Pinpoint the cell where the given text exists, returning its [X, Y] midpoint coordinate. 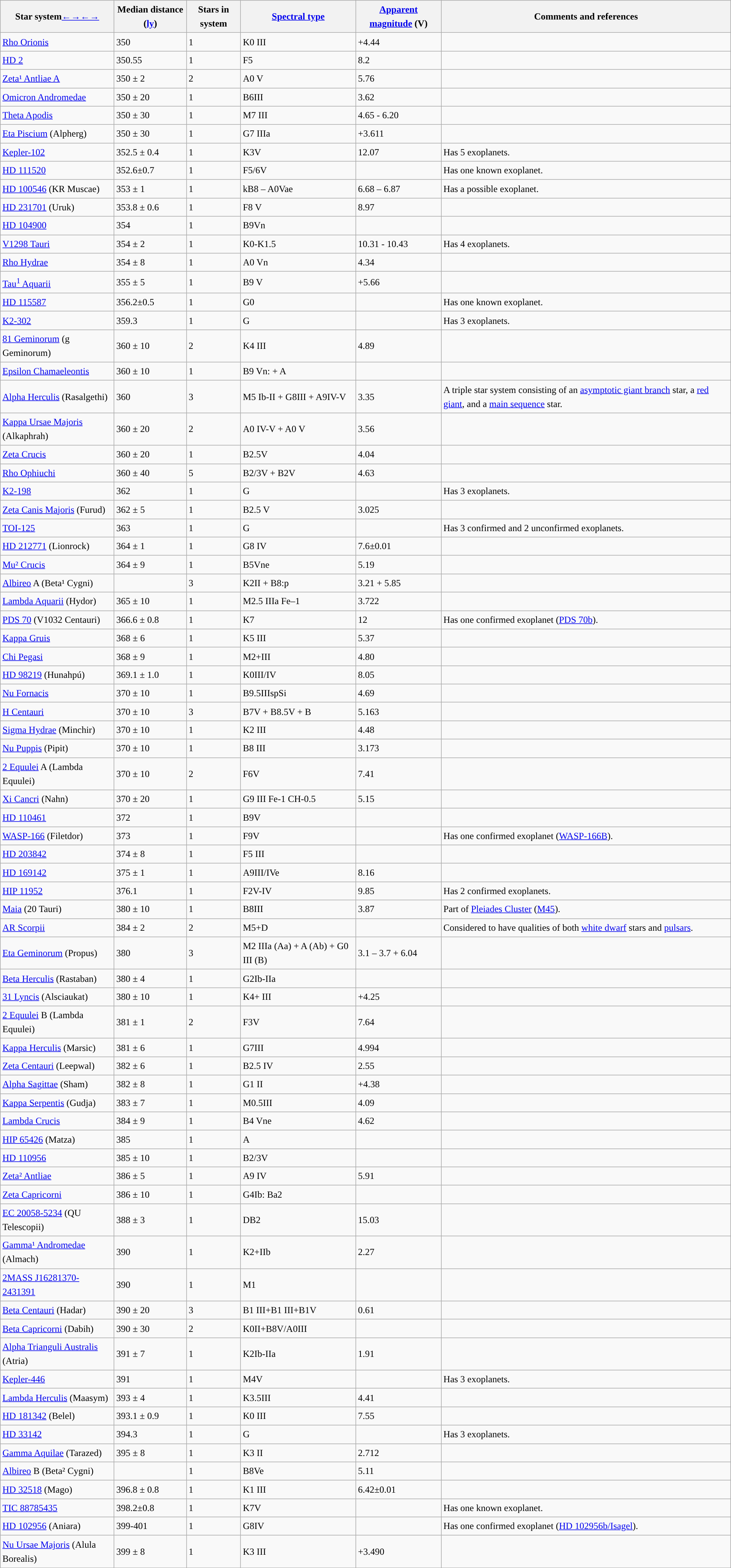
Rho Hydrae [57, 262]
B2.5 IV [298, 1066]
7.41 [398, 773]
Theta Apodis [57, 116]
M5 Ib-II + G8III + A9IV-V [298, 396]
HD 2 [57, 60]
Considered to have qualities of both white dwarf stars and pulsars. [586, 928]
Has a possible exoplanet. [586, 189]
382 ± 8 [150, 1084]
B7V + B8.5V + B [298, 712]
Alpha Trianguli Australis (Atria) [57, 1354]
Spectral type [298, 16]
12.07 [398, 152]
Has 3 confirmed and 2 unconfirmed exoplanets. [586, 528]
391 ± 7 [150, 1354]
384 ± 9 [150, 1121]
4.41 [398, 1398]
354 ± 8 [150, 262]
Rho Orionis [57, 42]
+3.611 [398, 133]
K3.5III [298, 1398]
398.2±0.8 [150, 1508]
4.89 [398, 346]
K2II + B8:p [298, 583]
383 ± 7 [150, 1103]
HIP 65426 (Matza) [57, 1140]
Chi Pegasi [57, 656]
K0-K1.5 [298, 244]
2.55 [398, 1066]
399-401 [150, 1526]
356.2±0.5 [150, 302]
EC 20058-5234 (QU Telescopii) [57, 1220]
H Centauri [57, 712]
350 ± 20 [150, 97]
4.65 - 6.20 [398, 116]
4.994 [398, 1047]
TOI-125 [57, 528]
F8 V [298, 207]
G8 IV [298, 546]
7.6±0.01 [398, 546]
DB2 [298, 1220]
362 ± 5 [150, 510]
382 ± 6 [150, 1066]
8.97 [398, 207]
G4Ib: Ba2 [298, 1194]
M2.5 IIIa Fe–1 [298, 602]
7.55 [398, 1416]
K2+IIb [298, 1253]
G1 II [298, 1084]
HD 110461 [57, 817]
Beta Herculis (Rastaban) [57, 979]
359.3 [150, 321]
Comments and references [586, 16]
B9 Vn: + A [298, 372]
HD 104900 [57, 226]
4.62 [398, 1121]
B9 V [298, 283]
Omicron Andromedae [57, 97]
2MASS J16281370-2431391 [57, 1285]
Zeta² Antliae [57, 1176]
K2-198 [57, 491]
G9 III Fe-1 CH-0.5 [298, 799]
Kappa Herculis (Marsic) [57, 1047]
3.56 [398, 429]
4.69 [398, 693]
kB8 – A0Vae [298, 189]
393.1 ± 0.9 [150, 1416]
A9III/IVe [298, 873]
F6V [298, 773]
M5+D [298, 928]
12 [398, 620]
+5.66 [398, 283]
A0 V [298, 79]
Alpha Herculis (Rasalgethi) [57, 396]
Has 4 exoplanets. [586, 244]
HD 33142 [57, 1435]
4.09 [398, 1103]
Beta Capricorni (Dabih) [57, 1328]
Albireo B (Beta² Cygni) [57, 1471]
V1298 Tauri [57, 244]
Eta Piscium (Alpherg) [57, 133]
F3V [298, 1022]
HD 110956 [57, 1157]
K0III/IV [298, 675]
5.15 [398, 799]
8.05 [398, 675]
Has one confirmed exoplanet (HD 102956b/Isagel). [586, 1526]
350 ± 2 [150, 79]
Mu² Crucis [57, 564]
Sigma Hydrae (Minchir) [57, 730]
B9.5IIIspSi [298, 693]
364 ± 9 [150, 564]
15.03 [398, 1220]
M2 IIIa (Aa) + A (Ab) + G0 III (B) [298, 953]
+4.38 [398, 1084]
F5 III [298, 854]
HD 100546 (KR Muscae) [57, 189]
393 ± 4 [150, 1398]
386 ± 5 [150, 1176]
350.55 [150, 60]
5 [214, 473]
384 ± 2 [150, 928]
10.31 - 10.43 [398, 244]
4.63 [398, 473]
386 ± 10 [150, 1194]
0.61 [398, 1310]
HD 231701 (Uruk) [57, 207]
360 [150, 396]
395 ± 8 [150, 1452]
Albireo A (Beta¹ Cygni) [57, 583]
Kappa Ursae Majoris (Alkaphrah) [57, 429]
Lambda Aquarii (Hydor) [57, 602]
373 [150, 836]
2.712 [398, 1452]
385 ± 10 [150, 1157]
A0 Vn [298, 262]
B2.5V [298, 454]
HD 181342 (Belel) [57, 1416]
K0II+B8V/A0III [298, 1328]
F9V [298, 836]
3.62 [398, 97]
Rho Ophiuchi [57, 473]
365 ± 10 [150, 602]
B6III [298, 97]
352.6±0.7 [150, 170]
3.35 [398, 396]
Zeta Canis Majoris (Furud) [57, 510]
353 ± 1 [150, 189]
F2V-IV [298, 891]
Nu Ursae Majoris (Alula Borealis) [57, 1552]
Maia (20 Tauri) [57, 909]
G2Ib-IIa [298, 979]
375 ± 1 [150, 873]
3.1 – 3.7 + 6.04 [398, 953]
350 [150, 42]
380 ± 4 [150, 979]
K3V [298, 152]
Kepler-102 [57, 152]
4.34 [398, 262]
Kepler-446 [57, 1379]
Nu Fornacis [57, 693]
Eta Geminorum (Propus) [57, 953]
5.76 [398, 79]
390 ± 20 [150, 1310]
8.16 [398, 873]
370 ± 20 [150, 799]
B9V [298, 817]
5.163 [398, 712]
4.04 [398, 454]
Has one confirmed exoplanet (PDS 70b). [586, 620]
HIP 11952 [57, 891]
WASP-166 (Filetdor) [57, 836]
381 ± 6 [150, 1047]
Stars in system [214, 16]
Alpha Sagittae (Sham) [57, 1084]
B2/3V [298, 1157]
364 ± 1 [150, 546]
385 [150, 1140]
M2+III [298, 656]
Kappa Serpentis (Gudja) [57, 1103]
Beta Centauri (Hadar) [57, 1310]
G7III [298, 1047]
B2.5 V [298, 510]
354 ± 2 [150, 244]
372 [150, 817]
Kappa Gruis [57, 638]
F5 [298, 60]
3.025 [398, 510]
B5Vne [298, 564]
1.91 [398, 1354]
Has 2 confirmed exoplanets. [586, 891]
Epsilon Chamaeleontis [57, 372]
6.42±0.01 [398, 1489]
Apparent magnitude (V) [398, 16]
K5 III [298, 638]
374 ± 8 [150, 854]
+4.44 [398, 42]
HD 212771 (Lionrock) [57, 546]
6.68 – 6.87 [398, 189]
K2-302 [57, 321]
Lambda Herculis (Maasym) [57, 1398]
Xi Cancri (Nahn) [57, 799]
M1 [298, 1285]
Lambda Crucis [57, 1121]
K3 II [298, 1452]
B8Ve [298, 1471]
K2 III [298, 730]
A9 IV [298, 1176]
G0 [298, 302]
362 [150, 491]
B8 III [298, 748]
390 ± 30 [150, 1328]
352.5 ± 0.4 [150, 152]
K2Ib-IIa [298, 1354]
366.6 ± 0.8 [150, 620]
HD 111520 [57, 170]
Zeta Centauri (Leepwal) [57, 1066]
F5/6V [298, 170]
376.1 [150, 891]
9.85 [398, 891]
PDS 70 (V1032 Centauri) [57, 620]
M4V [298, 1379]
5.11 [398, 1471]
7.64 [398, 1022]
4.80 [398, 656]
B1 III+B1 III+B1V [298, 1310]
4.48 [398, 730]
355 ± 5 [150, 283]
353.8 ± 0.6 [150, 207]
HD 115587 [57, 302]
368 ± 6 [150, 638]
394.3 [150, 1435]
HD 203842 [57, 854]
K1 III [298, 1489]
380 [150, 953]
368 ± 9 [150, 656]
5.91 [398, 1176]
TIC 88785435 [57, 1508]
A0 IV-V + A0 V [298, 429]
363 [150, 528]
Median distance (ly) [150, 16]
Has 5 exoplanets. [586, 152]
Nu Puppis (Pipit) [57, 748]
HD 32518 (Mago) [57, 1489]
K3 III [298, 1552]
M0.5III [298, 1103]
2 Equulei B (Lambda Equulei) [57, 1022]
AR Scorpii [57, 928]
Zeta Capricorni [57, 1194]
HD 102956 (Aniara) [57, 1526]
3.87 [398, 909]
K7V [298, 1508]
Star system←→←→ [57, 16]
3.21 + 5.85 [398, 583]
381 ± 1 [150, 1022]
354 [150, 226]
+3.490 [398, 1552]
31 Lyncis (Alsciaukat) [57, 997]
Gamma¹ Andromedae (Almach) [57, 1253]
8.2 [398, 60]
396.8 ± 0.8 [150, 1489]
B9Vn [298, 226]
Zeta Crucis [57, 454]
A triple star system consisting of an asymptotic giant branch star, a red giant, and a main sequence star. [586, 396]
K7 [298, 620]
B4 Vne [298, 1121]
G7 IIIa [298, 133]
M7 III [298, 116]
B2/3V + B2V [298, 473]
B8III [298, 909]
Tau1 Aquarii [57, 283]
81 Geminorum (g Geminorum) [57, 346]
Has one confirmed exoplanet (WASP-166B). [586, 836]
Gamma Aquilae (Tarazed) [57, 1452]
+4.25 [398, 997]
3.722 [398, 602]
G8IV [298, 1526]
399 ± 8 [150, 1552]
5.19 [398, 564]
Part of Pleiades Cluster (M45). [586, 909]
2 Equulei A (Lambda Equulei) [57, 773]
K4+ III [298, 997]
HD 98219 (Hunahpú) [57, 675]
5.37 [398, 638]
Zeta¹ Antliae A [57, 79]
HD 169142 [57, 873]
360 ± 40 [150, 473]
369.1 ± 1.0 [150, 675]
391 [150, 1379]
K4 III [298, 346]
388 ± 3 [150, 1220]
3.173 [398, 748]
A [298, 1140]
2.27 [398, 1253]
